Search for the cell housing the specified text and yield its [x, y] center coordinate. 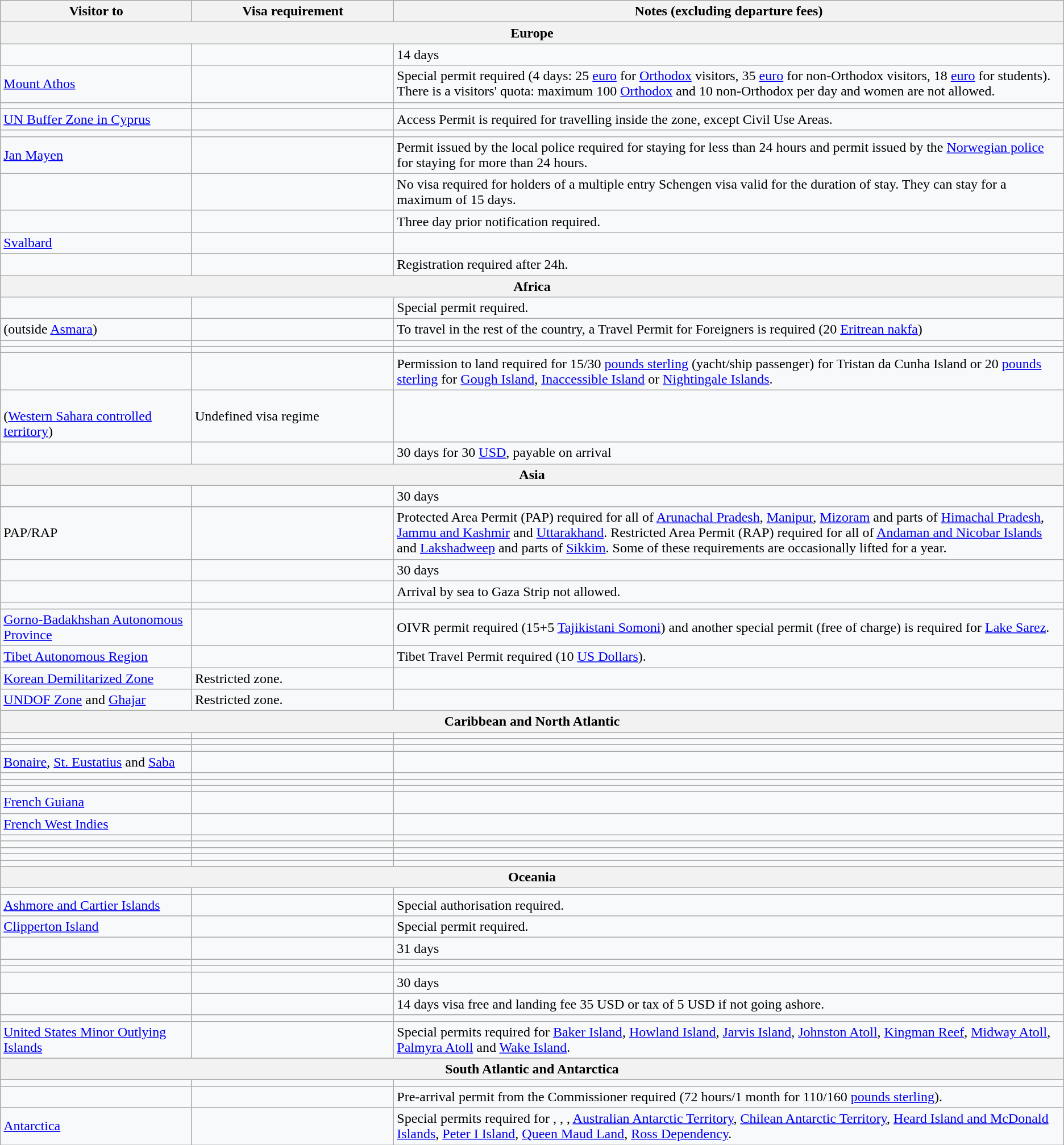
Tibet Autonomous Region [97, 656]
(Western Sahara controlled territory) [97, 416]
Special permits required for Baker Island, Howland Island, Jarvis Island, Johnston Atoll, Kingman Reef, Midway Atoll, Palmyra Atoll and Wake Island. [729, 1040]
30 days for 30 USD, payable on arrival [729, 453]
To travel in the rest of the country, a Travel Permit for Foreigners is required (20 Eritrean nakfa) [729, 330]
Oceania [532, 877]
Access Permit is required for travelling inside the zone, except Civil Use Areas. [729, 119]
Arrival by sea to Gaza Strip not allowed. [729, 592]
Pre-arrival permit from the Commissioner required (72 hours/1 month for 110/160 pounds sterling). [729, 1097]
Africa [532, 286]
14 days visa free and landing fee 35 USD or tax of 5 USD if not going ashore. [729, 1004]
Gorno-Badakhshan Autonomous Province [97, 627]
Clipperton Island [97, 927]
Tibet Travel Permit required (10 US Dollars). [729, 656]
Ashmore and Cartier Islands [97, 905]
Three day prior notification required. [729, 221]
South Atlantic and Antarctica [532, 1069]
Notes (excluding departure fees) [729, 11]
French Guiana [97, 802]
Asia [532, 474]
Undefined visa regime [292, 416]
Europe [532, 33]
Visa requirement [292, 11]
Special authorisation required. [729, 905]
Antarctica [97, 1126]
Bonaire, St. Eustatius and Saba [97, 762]
UNDOF Zone and Ghajar [97, 700]
Svalbard [97, 243]
Caribbean and North Atlantic [532, 722]
31 days [729, 948]
No visa required for holders of a multiple entry Schengen visa valid for the duration of stay. They can stay for a maximum of 15 days. [729, 192]
Mount Athos [97, 84]
United States Minor Outlying Islands [97, 1040]
Registration required after 24h. [729, 264]
Jan Mayen [97, 155]
14 days [729, 55]
Korean Demilitarized Zone [97, 678]
UN Buffer Zone in Cyprus [97, 119]
(outside Asmara) [97, 330]
French West Indies [97, 824]
Visitor to [97, 11]
PAP/RAP [97, 533]
OIVR permit required (15+5 Tajikistani Somoni) and another special permit (free of charge) is required for Lake Sarez. [729, 627]
